For the text-containing cell, return its midpoint in (X, Y) coordinate format. 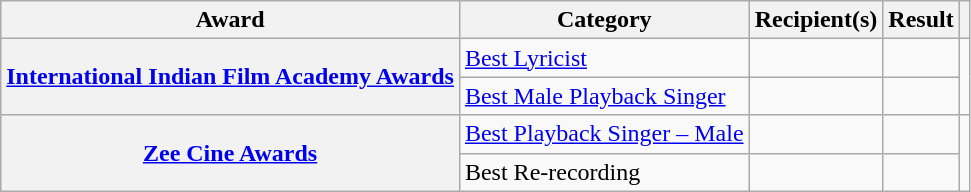
Best Re-recording (604, 172)
Recipient(s) (816, 20)
Zee Cine Awards (230, 153)
Result (921, 20)
Category (604, 20)
Award (230, 20)
Best Male Playback Singer (604, 96)
Best Lyricist (604, 58)
Best Playback Singer – Male (604, 134)
International Indian Film Academy Awards (230, 77)
